Find where the given text appears and provide that cell's center as [X, Y] coordinate. 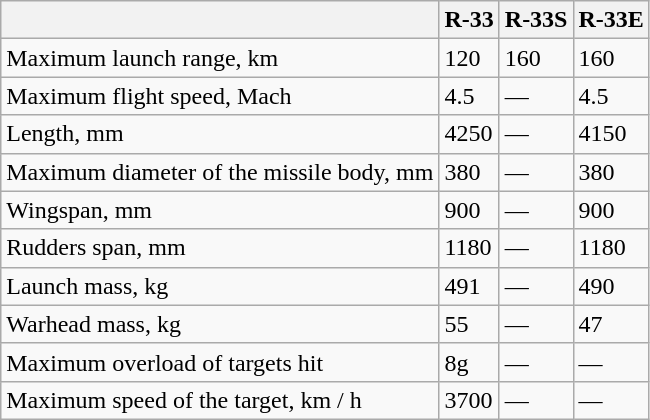
4150 [611, 134]
8g [469, 362]
Length, mm [220, 134]
Maximum diameter of the missile body, mm [220, 172]
3700 [469, 400]
491 [469, 286]
Maximum launch range, km [220, 58]
Launch mass, kg [220, 286]
Rudders span, mm [220, 248]
Warhead mass, kg [220, 324]
47 [611, 324]
490 [611, 286]
4250 [469, 134]
R-33S [536, 20]
R-33 [469, 20]
120 [469, 58]
55 [469, 324]
R-33E [611, 20]
Wingspan, mm [220, 210]
Maximum overload of targets hit [220, 362]
Maximum speed of the target, km / h [220, 400]
Maximum flight speed, Mach [220, 96]
